Find where the given text appears and provide that cell's center as [x, y] coordinate. 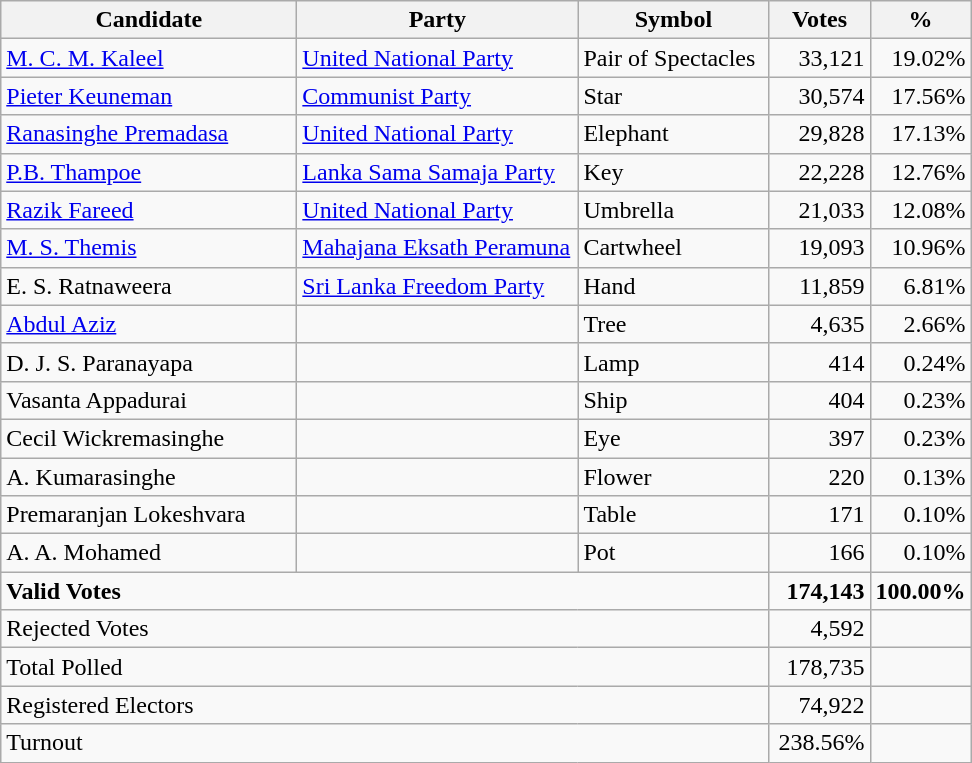
Sri Lanka Freedom Party [438, 286]
Star [674, 96]
414 [820, 362]
12.08% [920, 210]
4,592 [820, 629]
Pot [674, 553]
74,922 [820, 705]
19,093 [820, 248]
D. J. S. Paranayapa [149, 362]
Flower [674, 477]
Table [674, 515]
Key [674, 172]
Total Polled [385, 667]
Vasanta Appadurai [149, 400]
174,143 [820, 591]
Hand [674, 286]
Lanka Sama Samaja Party [438, 172]
29,828 [820, 134]
M. C. M. Kaleel [149, 58]
11,859 [820, 286]
Mahajana Eksath Peramuna [438, 248]
Votes [820, 20]
Symbol [674, 20]
171 [820, 515]
Turnout [385, 743]
Premaranjan Lokeshvara [149, 515]
Pieter Keuneman [149, 96]
A. A. Mohamed [149, 553]
397 [820, 438]
P.B. Thampoe [149, 172]
21,033 [820, 210]
0.24% [920, 362]
Cecil Wickremasinghe [149, 438]
Registered Electors [385, 705]
Rejected Votes [385, 629]
Ship [674, 400]
6.81% [920, 286]
Pair of Spectacles [674, 58]
Candidate [149, 20]
4,635 [820, 324]
Ranasinghe Premadasa [149, 134]
166 [820, 553]
220 [820, 477]
M. S. Themis [149, 248]
404 [820, 400]
30,574 [820, 96]
Party [438, 20]
33,121 [820, 58]
100.00% [920, 591]
Communist Party [438, 96]
238.56% [820, 743]
Eye [674, 438]
2.66% [920, 324]
A. Kumarasinghe [149, 477]
17.13% [920, 134]
19.02% [920, 58]
Lamp [674, 362]
0.13% [920, 477]
178,735 [820, 667]
% [920, 20]
Elephant [674, 134]
Tree [674, 324]
Umbrella [674, 210]
17.56% [920, 96]
E. S. Ratnaweera [149, 286]
10.96% [920, 248]
Valid Votes [385, 591]
Cartwheel [674, 248]
22,228 [820, 172]
12.76% [920, 172]
Abdul Aziz [149, 324]
Razik Fareed [149, 210]
